Return the [x, y] coordinate for the center point of the cell that contains the specified text.  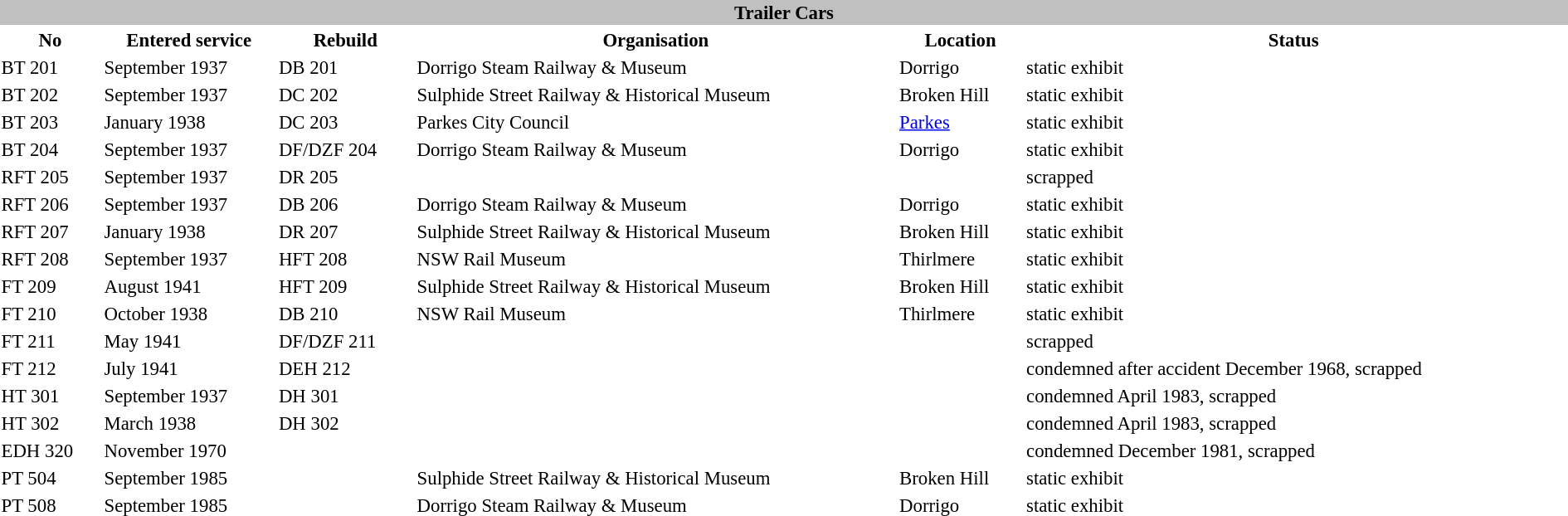
RFT 206 [50, 204]
DB 201 [345, 67]
PT 504 [50, 478]
DR 207 [345, 231]
BT 202 [50, 95]
condemned December 1981, scrapped [1294, 450]
July 1941 [189, 368]
DEH 212 [345, 368]
Status [1294, 40]
EDH 320 [50, 450]
DF/DZF 204 [345, 149]
No [50, 40]
FT 209 [50, 286]
DH 301 [345, 396]
FT 211 [50, 341]
HT 301 [50, 396]
May 1941 [189, 341]
March 1938 [189, 423]
October 1938 [189, 314]
RFT 207 [50, 231]
Parkes [961, 122]
DC 203 [345, 122]
HFT 209 [345, 286]
Parkes City Council [655, 122]
DR 205 [345, 177]
November 1970 [189, 450]
DF/DZF 211 [345, 341]
BT 203 [50, 122]
DC 202 [345, 95]
August 1941 [189, 286]
DB 210 [345, 314]
Entered service [189, 40]
RFT 205 [50, 177]
Trailer Cars [784, 12]
condemned after accident December 1968, scrapped [1294, 368]
BT 201 [50, 67]
Location [961, 40]
DB 206 [345, 204]
DH 302 [345, 423]
FT 210 [50, 314]
RFT 208 [50, 259]
Organisation [655, 40]
Rebuild [345, 40]
FT 212 [50, 368]
HFT 208 [345, 259]
September 1985 [189, 478]
HT 302 [50, 423]
BT 204 [50, 149]
